Extract the [X, Y] coordinate from the center of the cell holding the provided text.  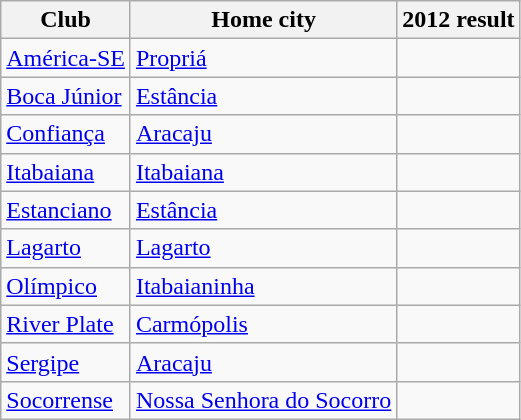
Home city [263, 20]
Socorrense [66, 400]
Propriá [263, 58]
Carmópolis [263, 324]
River Plate [66, 324]
Sergipe [66, 362]
América-SE [66, 58]
Estanciano [66, 210]
Olímpico [66, 286]
2012 result [458, 20]
Itabaianinha [263, 286]
Boca Júnior [66, 96]
Confiança [66, 134]
Club [66, 20]
Nossa Senhora do Socorro [263, 400]
